Capture the cell that displays the provided text and extract its [X, Y] central coordinate. 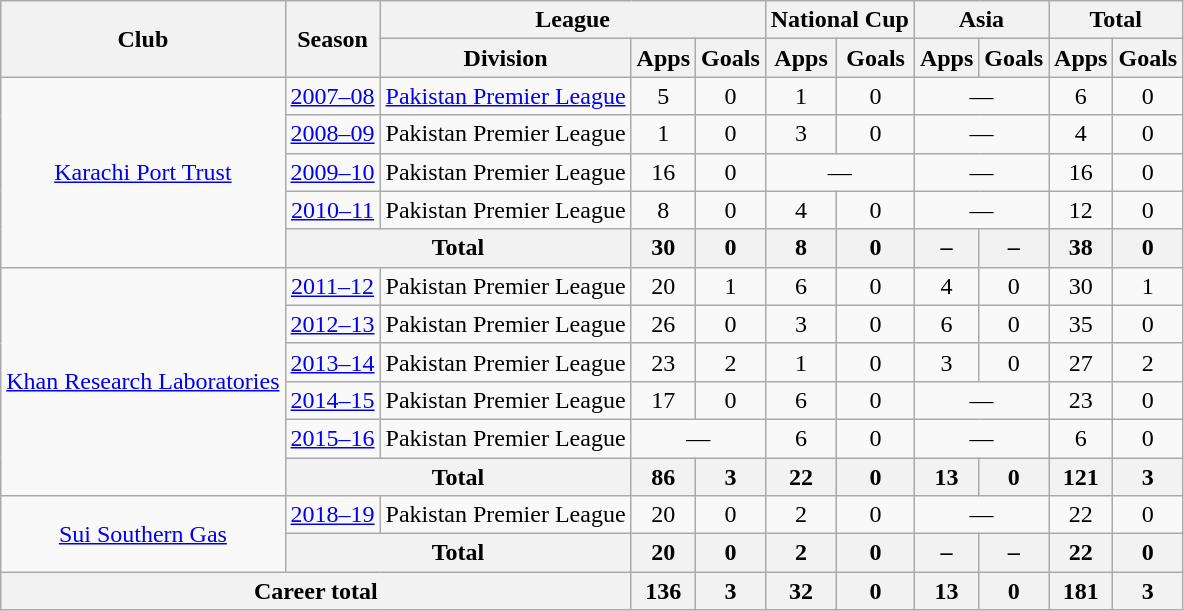
2012–13 [332, 324]
2013–14 [332, 362]
Division [506, 58]
Club [143, 39]
2007–08 [332, 96]
2008–09 [332, 134]
32 [801, 591]
136 [663, 591]
League [572, 20]
2015–16 [332, 438]
Sui Southern Gas [143, 534]
181 [1081, 591]
2010–11 [332, 210]
12 [1081, 210]
38 [1081, 248]
35 [1081, 324]
2014–15 [332, 400]
2018–19 [332, 515]
National Cup [840, 20]
2009–10 [332, 172]
5 [663, 96]
86 [663, 477]
17 [663, 400]
121 [1081, 477]
Asia [981, 20]
Career total [316, 591]
Season [332, 39]
26 [663, 324]
Karachi Port Trust [143, 172]
Khan Research Laboratories [143, 381]
2011–12 [332, 286]
27 [1081, 362]
